Capture the cell that displays the provided text and extract its [X, Y] central coordinate. 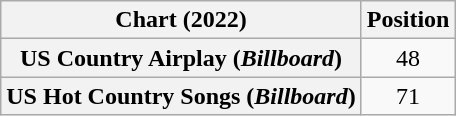
Position [408, 20]
71 [408, 96]
US Country Airplay (Billboard) [181, 58]
US Hot Country Songs (Billboard) [181, 96]
Chart (2022) [181, 20]
48 [408, 58]
